Detect which cell encompasses the target text, then output its (X, Y) center coordinate. 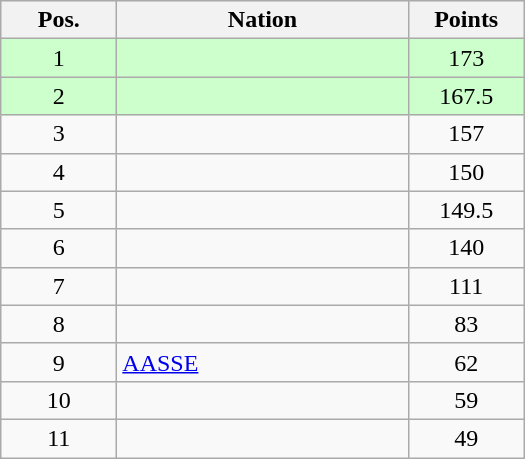
62 (466, 362)
6 (59, 248)
4 (59, 172)
Nation (262, 20)
7 (59, 286)
140 (466, 248)
150 (466, 172)
10 (59, 400)
3 (59, 134)
AASSE (262, 362)
Pos. (59, 20)
1 (59, 58)
173 (466, 58)
157 (466, 134)
2 (59, 96)
8 (59, 324)
5 (59, 210)
9 (59, 362)
111 (466, 286)
149.5 (466, 210)
59 (466, 400)
49 (466, 438)
11 (59, 438)
167.5 (466, 96)
Points (466, 20)
83 (466, 324)
